Return the [X, Y] coordinate for the center point of the cell that contains the specified text.  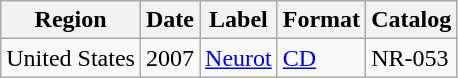
Date [170, 20]
Label [239, 20]
United States [71, 58]
2007 [170, 58]
Neurot [239, 58]
CD [321, 58]
Region [71, 20]
Format [321, 20]
NR-053 [412, 58]
Catalog [412, 20]
